Output the [x, y] coordinate of the center of the cell containing the given text.  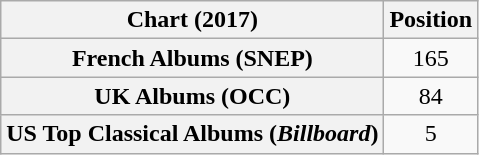
Chart (2017) [192, 20]
French Albums (SNEP) [192, 58]
165 [431, 58]
UK Albums (OCC) [192, 96]
US Top Classical Albums (Billboard) [192, 134]
Position [431, 20]
5 [431, 134]
84 [431, 96]
